Locate the cell with the specified text and output its [x, y] center coordinate. 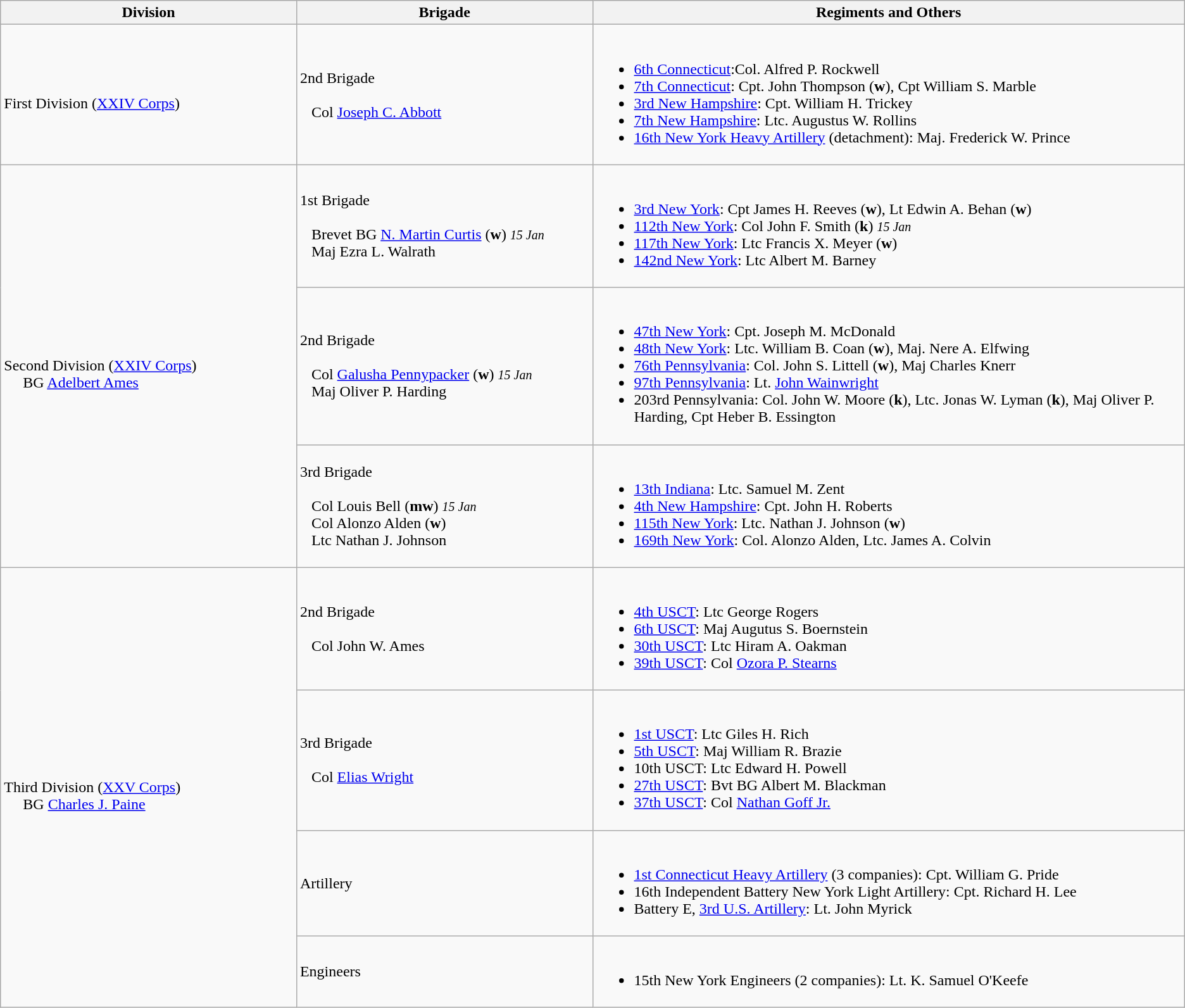
Division [149, 13]
2nd Brigade Col John W. Ames [444, 629]
15th New York Engineers (2 companies): Lt. K. Samuel O'Keefe [889, 971]
3rd Brigade Col Louis Bell (mw) 15 Jan Col Alonzo Alden (w) Ltc Nathan J. Johnson [444, 506]
Engineers [444, 971]
3rd Brigade Col Elias Wright [444, 760]
Third Division (XXV Corps) BG Charles J. Paine [149, 788]
2nd Brigade Col Joseph C. Abbott [444, 95]
Brigade [444, 13]
4th USCT: Ltc George Rogers6th USCT: Maj Augutus S. Boernstein30th USCT: Ltc Hiram A. Oakman39th USCT: Col Ozora P. Stearns [889, 629]
Regiments and Others [889, 13]
Second Division (XXIV Corps) BG Adelbert Ames [149, 366]
First Division (XXIV Corps) [149, 95]
2nd Brigade Col Galusha Pennypacker (w) 15 Jan Maj Oliver P. Harding [444, 366]
1st Brigade Brevet BG N. Martin Curtis (w) 15 Jan Maj Ezra L. Walrath [444, 226]
Artillery [444, 883]
